Detect which cell encompasses the target text, then output its [X, Y] center coordinate. 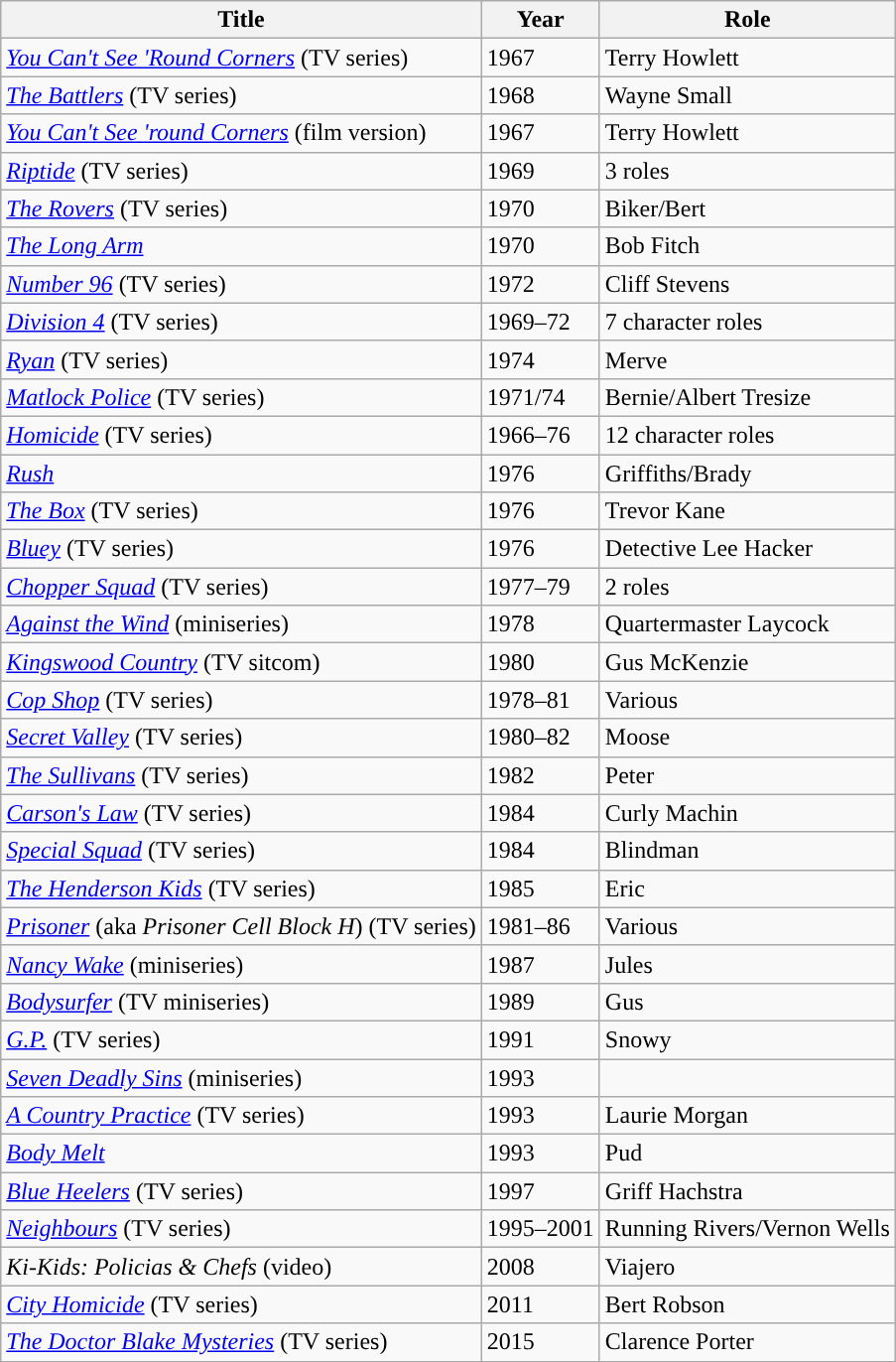
12 character roles [747, 435]
Title [241, 20]
Curly Machin [747, 813]
Blindman [747, 851]
Against the Wind (miniseries) [241, 624]
Ki-Kids: Policias & Chefs (video) [241, 1267]
Prisoner (aka Prisoner Cell Block H) (TV series) [241, 926]
Moose [747, 738]
1987 [540, 964]
1969–72 [540, 322]
Kingswood Country (TV sitcom) [241, 662]
G.P. (TV series) [241, 1039]
1989 [540, 1002]
Clarence Porter [747, 1342]
Merve [747, 359]
Riptide (TV series) [241, 171]
2011 [540, 1304]
Number 96 (TV series) [241, 284]
Bernie/Albert Tresize [747, 397]
Viajero [747, 1267]
Detective Lee Hacker [747, 549]
2015 [540, 1342]
1980–82 [540, 738]
Seven Deadly Sins (miniseries) [241, 1077]
Ryan (TV series) [241, 359]
Eric [747, 888]
A Country Practice (TV series) [241, 1116]
Laurie Morgan [747, 1116]
Secret Valley (TV series) [241, 738]
Bert Robson [747, 1304]
1978 [540, 624]
Cliff Stevens [747, 284]
Griff Hachstra [747, 1191]
Rush [241, 474]
1977–79 [540, 587]
Gus McKenzie [747, 662]
2008 [540, 1267]
You Can't See 'round Corners (film version) [241, 133]
Bluey (TV series) [241, 549]
Cop Shop (TV series) [241, 700]
Jules [747, 964]
Role [747, 20]
1995–2001 [540, 1229]
Body Melt [241, 1154]
1980 [540, 662]
Gus [747, 1002]
The Doctor Blake Mysteries (TV series) [241, 1342]
Year [540, 20]
The Long Arm [241, 246]
The Rovers (TV series) [241, 208]
1972 [540, 284]
1991 [540, 1039]
1971/74 [540, 397]
Griffiths/Brady [747, 474]
1969 [540, 171]
2 roles [747, 587]
1997 [540, 1191]
1981–86 [540, 926]
Matlock Police (TV series) [241, 397]
Wayne Small [747, 95]
Running Rivers/Vernon Wells [747, 1229]
Chopper Squad (TV series) [241, 587]
Division 4 (TV series) [241, 322]
3 roles [747, 171]
Special Squad (TV series) [241, 851]
7 character roles [747, 322]
The Battlers (TV series) [241, 95]
1968 [540, 95]
City Homicide (TV series) [241, 1304]
Carson's Law (TV series) [241, 813]
Nancy Wake (miniseries) [241, 964]
Homicide (TV series) [241, 435]
Blue Heelers (TV series) [241, 1191]
Quartermaster Laycock [747, 624]
Biker/Bert [747, 208]
Bodysurfer (TV miniseries) [241, 1002]
1974 [540, 359]
The Sullivans (TV series) [241, 775]
1966–76 [540, 435]
Neighbours (TV series) [241, 1229]
1982 [540, 775]
The Henderson Kids (TV series) [241, 888]
Trevor Kane [747, 511]
You Can't See 'Round Corners (TV series) [241, 58]
Bob Fitch [747, 246]
The Box (TV series) [241, 511]
1978–81 [540, 700]
1985 [540, 888]
Snowy [747, 1039]
Peter [747, 775]
Pud [747, 1154]
